Capture the cell that displays the provided text and extract its [X, Y] central coordinate. 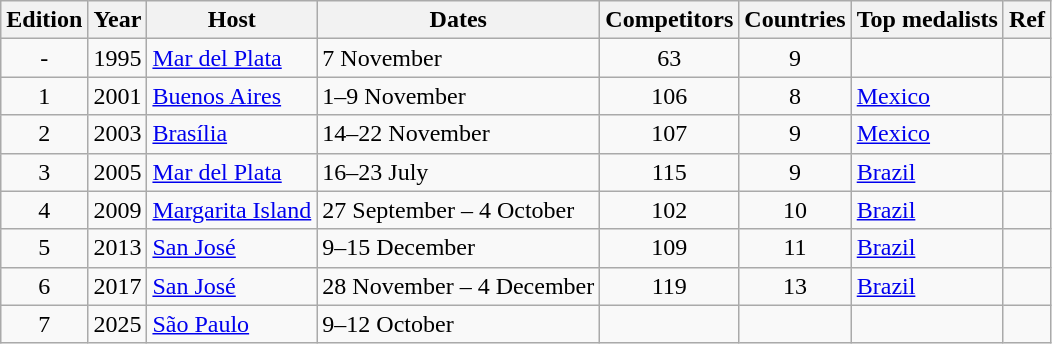
106 [670, 96]
14–22 November [458, 134]
- [44, 58]
3 [44, 172]
2 [44, 134]
Host [232, 20]
2025 [118, 324]
115 [670, 172]
7 [44, 324]
1 [44, 96]
São Paulo [232, 324]
109 [670, 248]
Edition [44, 20]
4 [44, 210]
1995 [118, 58]
10 [795, 210]
2003 [118, 134]
Margarita Island [232, 210]
Top medalists [927, 20]
2009 [118, 210]
13 [795, 286]
Ref [1026, 20]
9–15 December [458, 248]
102 [670, 210]
Competitors [670, 20]
63 [670, 58]
119 [670, 286]
9–12 October [458, 324]
7 November [458, 58]
27 September – 4 October [458, 210]
28 November – 4 December [458, 286]
5 [44, 248]
Countries [795, 20]
16–23 July [458, 172]
Buenos Aires [232, 96]
Year [118, 20]
Brasília [232, 134]
Dates [458, 20]
2005 [118, 172]
2001 [118, 96]
6 [44, 286]
1–9 November [458, 96]
11 [795, 248]
2013 [118, 248]
107 [670, 134]
2017 [118, 286]
8 [795, 96]
